Output the [X, Y] coordinate of the center of the cell containing the given text.  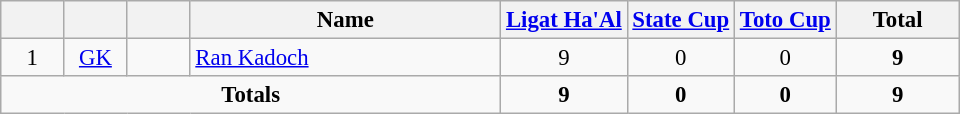
Total [898, 20]
GK [96, 58]
Toto Cup [785, 20]
Totals [251, 95]
Name [346, 20]
1 [32, 58]
State Cup [680, 20]
Ran Kadoch [346, 58]
Ligat Ha'Al [564, 20]
